Locate the cell with the specified text and output its [X, Y] center coordinate. 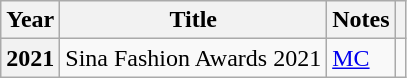
2021 [30, 58]
Sina Fashion Awards 2021 [194, 58]
Year [30, 20]
MC [361, 58]
Notes [361, 20]
Title [194, 20]
